Determine the (X, Y) coordinate at the center of the cell enclosing the given text.  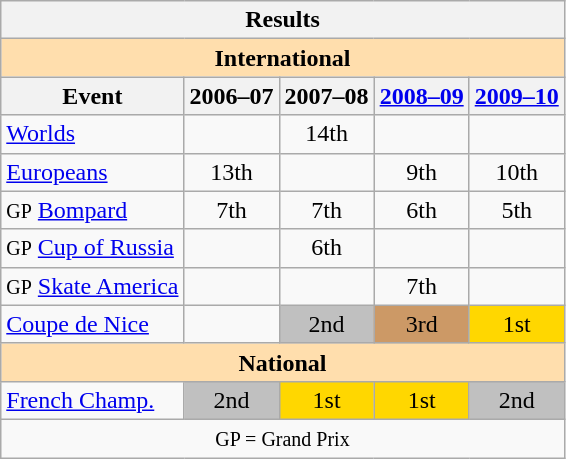
13th (232, 172)
3rd (422, 324)
Worlds (92, 134)
GP Skate America (92, 286)
10th (516, 172)
GP Cup of Russia (92, 248)
French Champ. (92, 400)
5th (516, 210)
International (283, 58)
2007–08 (326, 96)
GP Bompard (92, 210)
Europeans (92, 172)
Results (283, 20)
2009–10 (516, 96)
2008–09 (422, 96)
2006–07 (232, 96)
Event (92, 96)
14th (326, 134)
GP = Grand Prix (283, 438)
National (283, 362)
9th (422, 172)
Coupe de Nice (92, 324)
